Identify which cell holds the provided text, then report its [x, y] central coordinate. 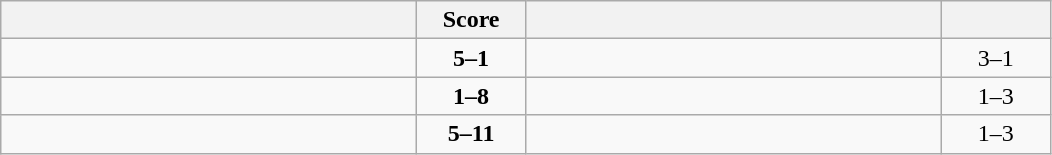
1–8 [472, 96]
3–1 [996, 58]
Score [472, 20]
5–11 [472, 134]
5–1 [472, 58]
